Locate the cell with the specified text and output its [X, Y] center coordinate. 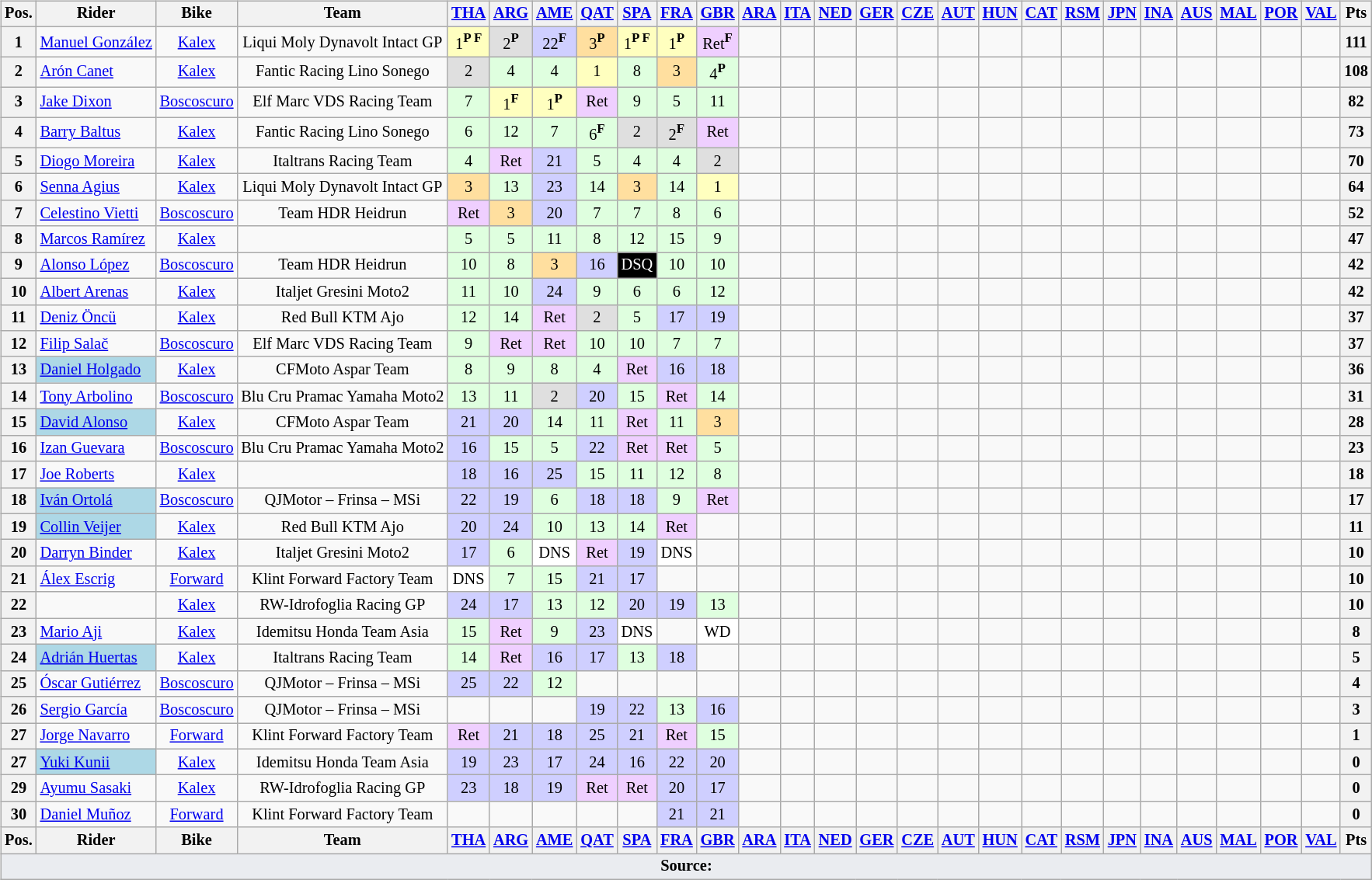
Manuel González [96, 42]
Arón Canet [96, 71]
Senna Agius [96, 187]
Jake Dixon [96, 103]
RetF [718, 42]
73 [1356, 132]
Yuki Kunii [96, 762]
1F [511, 103]
Diogo Moreira [96, 161]
Sergio García [96, 710]
47 [1356, 239]
Álex Escrig [96, 579]
Joe Roberts [96, 475]
111 [1356, 42]
Jorge Navarro [96, 736]
28 [1356, 423]
Marcos Ramírez [96, 239]
4P [718, 71]
82 [1356, 103]
Filip Salač [96, 344]
6F [597, 132]
David Alonso [96, 423]
Adrián Huertas [96, 658]
Óscar Gutiérrez [96, 683]
30 [19, 815]
52 [1356, 213]
Darryn Binder [96, 553]
31 [1356, 396]
3P [597, 42]
2F [677, 132]
Alonso López [96, 266]
DSQ [637, 266]
Daniel Holgado [96, 370]
Celestino Vietti [96, 213]
26 [19, 710]
108 [1356, 71]
Daniel Muñoz [96, 815]
Mario Aji [96, 631]
WD [718, 631]
64 [1356, 187]
Barry Baltus [96, 132]
Tony Arbolino [96, 396]
Izan Guevara [96, 448]
Iván Ortolá [96, 501]
Source: [686, 867]
22F [555, 42]
Deniz Öncü [96, 318]
36 [1356, 370]
Albert Arenas [96, 291]
2P [511, 42]
70 [1356, 161]
Collin Veijer [96, 527]
29 [19, 788]
Ayumu Sasaki [96, 788]
